Return [x, y] of the center of cell containing provided text 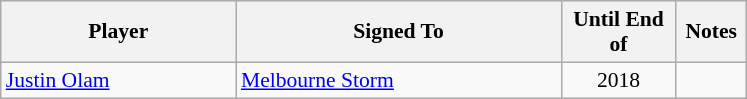
2018 [618, 80]
Until End of [618, 32]
Signed To [398, 32]
Melbourne Storm [398, 80]
Player [118, 32]
Justin Olam [118, 80]
Notes [711, 32]
